Return [x, y] of the center of cell containing provided text 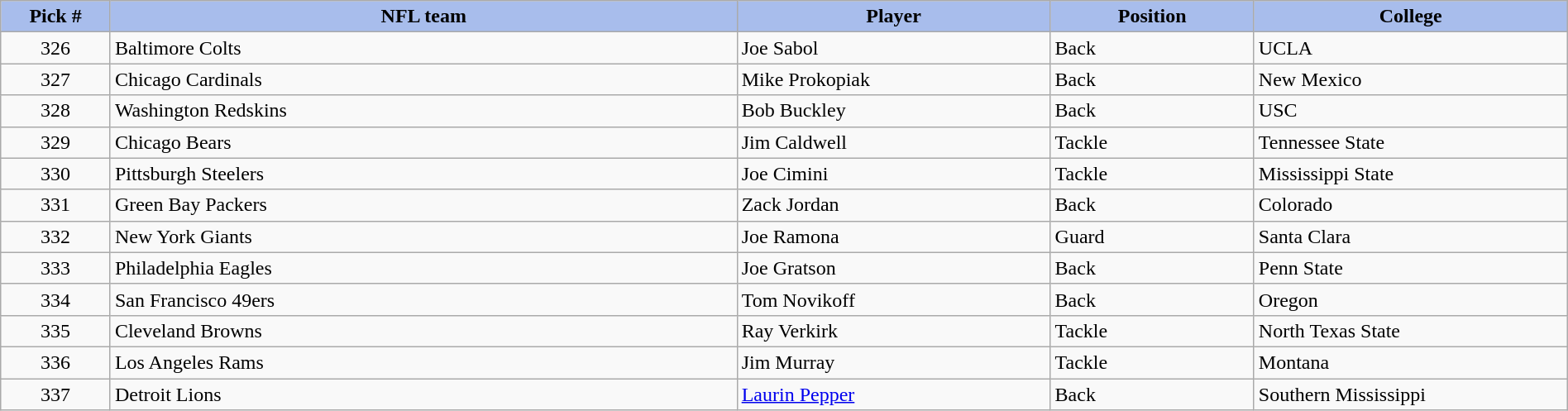
Tom Novikoff [893, 299]
334 [56, 299]
Baltimore Colts [423, 48]
328 [56, 111]
Tennessee State [1411, 142]
336 [56, 362]
Green Bay Packers [423, 205]
Pittsburgh Steelers [423, 174]
Penn State [1411, 268]
Southern Mississippi [1411, 394]
329 [56, 142]
Joe Ramona [893, 237]
Oregon [1411, 299]
330 [56, 174]
Player [893, 17]
Bob Buckley [893, 111]
Chicago Cardinals [423, 79]
Cleveland Browns [423, 331]
Jim Murray [893, 362]
Montana [1411, 362]
USC [1411, 111]
Joe Sabol [893, 48]
333 [56, 268]
Mississippi State [1411, 174]
NFL team [423, 17]
Mike Prokopiak [893, 79]
Colorado [1411, 205]
North Texas State [1411, 331]
Laurin Pepper [893, 394]
335 [56, 331]
332 [56, 237]
Jim Caldwell [893, 142]
Joe Gratson [893, 268]
College [1411, 17]
Guard [1152, 237]
327 [56, 79]
San Francisco 49ers [423, 299]
Joe Cimini [893, 174]
UCLA [1411, 48]
New Mexico [1411, 79]
Chicago Bears [423, 142]
Philadelphia Eagles [423, 268]
337 [56, 394]
Washington Redskins [423, 111]
331 [56, 205]
Zack Jordan [893, 205]
Pick # [56, 17]
Los Angeles Rams [423, 362]
Ray Verkirk [893, 331]
Position [1152, 17]
326 [56, 48]
Santa Clara [1411, 237]
Detroit Lions [423, 394]
New York Giants [423, 237]
